Provide the [X, Y] coordinate of the cell's center where the given text is located.  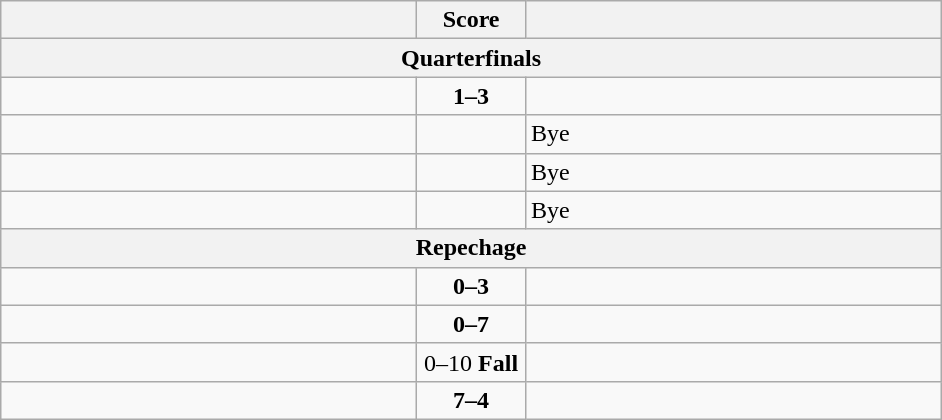
1–3 [472, 96]
0–3 [472, 286]
7–4 [472, 400]
Quarterfinals [472, 58]
Repechage [472, 248]
Score [472, 20]
0–7 [472, 324]
0–10 Fall [472, 362]
